Output the [X, Y] coordinate of the center of the cell containing the given text.  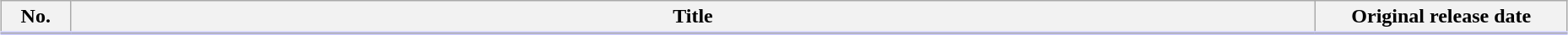
Title [693, 17]
Original release date [1441, 17]
No. [35, 17]
